Extract the (x, y) coordinate from the center of the cell holding the provided text.  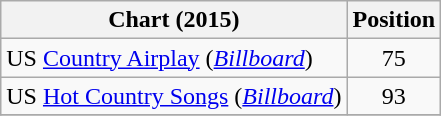
US Country Airplay (Billboard) (174, 58)
93 (394, 96)
75 (394, 58)
Position (394, 20)
US Hot Country Songs (Billboard) (174, 96)
Chart (2015) (174, 20)
